Search for the cell housing the specified text and yield its (x, y) center coordinate. 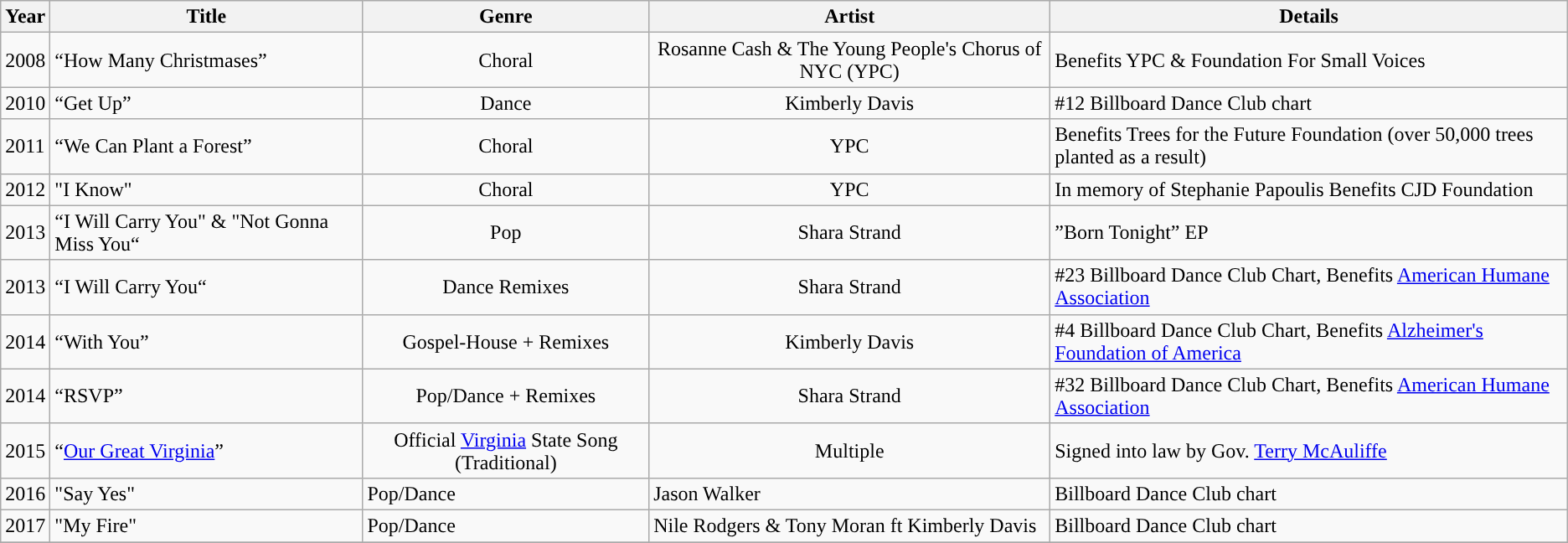
Artist (849, 17)
Pop/Dance + Remixes (506, 396)
2017 (25, 525)
2015 (25, 451)
Dance Remixes (506, 287)
“RSVP” (206, 396)
#32 Billboard Dance Club Chart, Benefits American Humane Association (1309, 396)
"I Know" (206, 189)
“Our Great Virginia” (206, 451)
Nile Rodgers & Tony Moran ft Kimberly Davis (849, 525)
Official Virginia State Song (Traditional) (506, 451)
2012 (25, 189)
Benefits Trees for the Future Foundation (over 50,000 trees planted as a result) (1309, 146)
2011 (25, 146)
#23 Billboard Dance Club Chart, Benefits American Humane Association (1309, 287)
Multiple (849, 451)
In memory of Stephanie Papoulis Benefits CJD Foundation (1309, 189)
2016 (25, 494)
”Born Tonight” EP (1309, 233)
Genre (506, 17)
Dance (506, 103)
Rosanne Cash & The Young People's Chorus of NYC (YPC) (849, 60)
Pop (506, 233)
2008 (25, 60)
“I Will Carry You“ (206, 287)
Details (1309, 17)
2010 (25, 103)
“With You” (206, 342)
"My Fire" (206, 525)
Jason Walker (849, 494)
Year (25, 17)
Signed into law by Gov. Terry McAuliffe (1309, 451)
“How Many Christmases” (206, 60)
“I Will Carry You" & "Not Gonna Miss You“ (206, 233)
"Say Yes" (206, 494)
Gospel-House + Remixes (506, 342)
Benefits YPC & Foundation For Small Voices (1309, 60)
#4 Billboard Dance Club Chart, Benefits Alzheimer's Foundation of America (1309, 342)
#12 Billboard Dance Club chart (1309, 103)
Title (206, 17)
“We Can Plant a Forest” (206, 146)
“Get Up” (206, 103)
